For the text-containing cell, return its midpoint in (x, y) coordinate format. 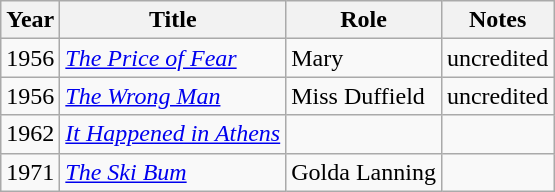
Miss Duffield (364, 96)
1971 (30, 172)
Golda Lanning (364, 172)
Mary (364, 58)
The Ski Bum (173, 172)
1962 (30, 134)
Year (30, 20)
The Wrong Man (173, 96)
It Happened in Athens (173, 134)
The Price of Fear (173, 58)
Notes (497, 20)
Title (173, 20)
Role (364, 20)
